Search for the cell housing the specified text and yield its (X, Y) center coordinate. 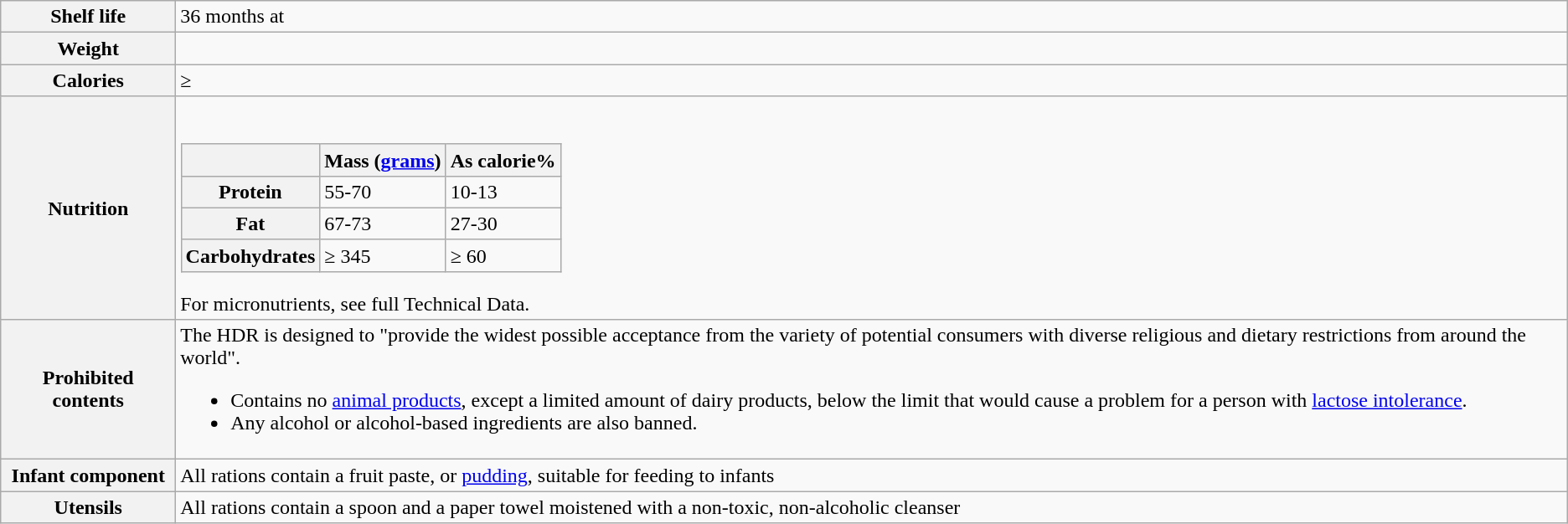
Calories (89, 80)
Mass (grams) (383, 160)
≥ (872, 80)
10-13 (503, 192)
All rations contain a spoon and a paper towel moistened with a non-toxic, non-alcoholic cleanser (872, 507)
Utensils (89, 507)
Shelf life (89, 17)
67-73 (383, 223)
≥ 345 (383, 255)
Fat (250, 223)
Weight (89, 49)
36 months at (872, 17)
Infant component (89, 475)
Prohibited contents (89, 390)
Carbohydrates (250, 255)
55-70 (383, 192)
As calorie% (503, 160)
Nutrition (89, 208)
Protein (250, 192)
27-30 (503, 223)
Mass (grams) As calorie% Protein 55-70 10-13 Fat 67-73 27-30 Carbohydrates ≥ 345 ≥ 60 For micronutrients, see full Technical Data. (872, 208)
≥ 60 (503, 255)
All rations contain a fruit paste, or pudding, suitable for feeding to infants (872, 475)
